From the cell containing the given text, extract its center point as (x, y) coordinate. 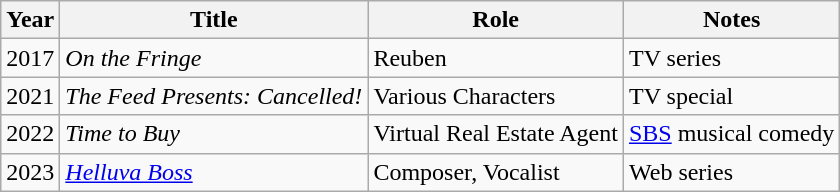
Notes (731, 20)
Helluva Boss (214, 172)
2017 (30, 58)
Reuben (496, 58)
Title (214, 20)
Web series (731, 172)
TV series (731, 58)
Composer, Vocalist (496, 172)
The Feed Presents: Cancelled! (214, 96)
On the Fringe (214, 58)
SBS musical comedy (731, 134)
Year (30, 20)
TV special (731, 96)
2022 (30, 134)
Role (496, 20)
Virtual Real Estate Agent (496, 134)
2021 (30, 96)
Various Characters (496, 96)
Time to Buy (214, 134)
2023 (30, 172)
